Determine the (x, y) coordinate at the center of the cell enclosing the given text.  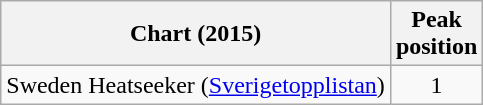
1 (436, 85)
Peakposition (436, 34)
Sweden Heatseeker (Sverigetopplistan) (196, 85)
Chart (2015) (196, 34)
